Identify which cell holds the provided text, then report its [x, y] central coordinate. 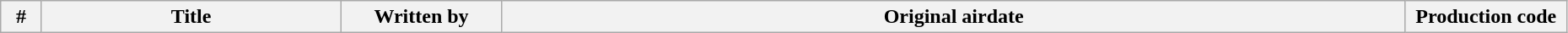
Production code [1486, 17]
Title [191, 17]
Original airdate [953, 17]
Written by [422, 17]
# [22, 17]
